Output the [x, y] coordinate of the center of the cell containing the given text.  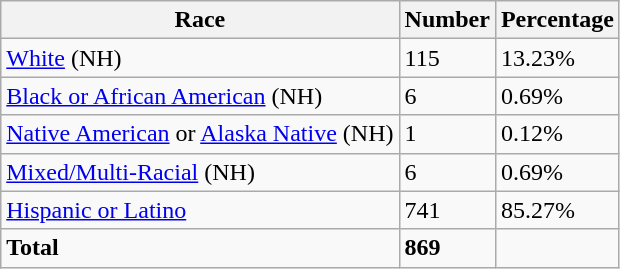
0.12% [557, 134]
Percentage [557, 20]
White (NH) [200, 58]
Black or African American (NH) [200, 96]
85.27% [557, 210]
Mixed/Multi-Racial (NH) [200, 172]
13.23% [557, 58]
741 [447, 210]
869 [447, 248]
Native American or Alaska Native (NH) [200, 134]
1 [447, 134]
Race [200, 20]
Total [200, 248]
115 [447, 58]
Number [447, 20]
Hispanic or Latino [200, 210]
